From the cell containing the given text, extract its center point as [X, Y] coordinate. 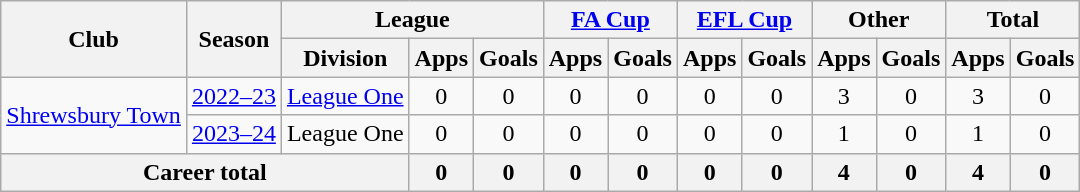
Division [345, 58]
Shrewsbury Town [94, 115]
Total [1013, 20]
FA Cup [610, 20]
2022–23 [234, 96]
Other [879, 20]
2023–24 [234, 134]
Season [234, 39]
Club [94, 39]
Career total [205, 172]
EFL Cup [744, 20]
League [412, 20]
